Output the (X, Y) coordinate of the center of the cell containing the given text.  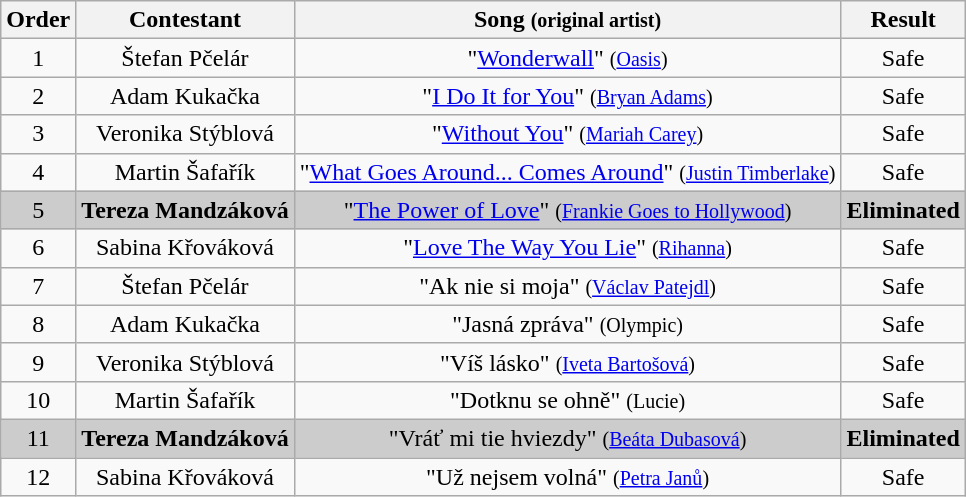
Order (38, 20)
2 (38, 96)
4 (38, 172)
12 (38, 477)
"Without You" (Mariah Carey) (568, 134)
5 (38, 210)
"Už nejsem volná" (Petra Janů) (568, 477)
"Love The Way You Lie" (Rihanna) (568, 248)
10 (38, 400)
11 (38, 438)
3 (38, 134)
"What Goes Around... Comes Around" (Justin Timberlake) (568, 172)
"Jasná zpráva" (Olympic) (568, 324)
"I Do It for You" (Bryan Adams) (568, 96)
7 (38, 286)
"Dotknu se ohně" (Lucie) (568, 400)
"Ak nie si moja" (Václav Patejdl) (568, 286)
6 (38, 248)
"Wonderwall" (Oasis) (568, 58)
Contestant (185, 20)
"Vráť mi tie hviezdy" (Beáta Dubasová) (568, 438)
1 (38, 58)
"Víš lásko" (Iveta Bartošová) (568, 362)
Result (903, 20)
Song (original artist) (568, 20)
9 (38, 362)
8 (38, 324)
"The Power of Love" (Frankie Goes to Hollywood) (568, 210)
